Determine the (X, Y) coordinate at the center of the cell enclosing the given text.  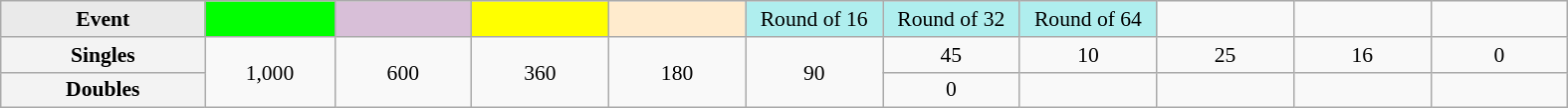
Doubles (104, 90)
Round of 32 (951, 19)
1,000 (270, 72)
16 (1362, 55)
360 (541, 72)
90 (814, 72)
45 (951, 55)
180 (677, 72)
10 (1088, 55)
600 (403, 72)
Event (104, 19)
Round of 16 (814, 19)
Round of 64 (1088, 19)
Singles (104, 55)
25 (1226, 55)
